Provide the [X, Y] coordinate of the cell's center where the given text is located.  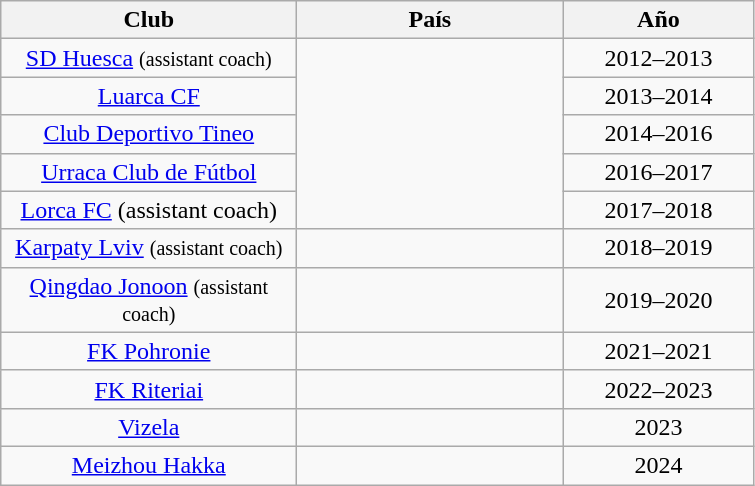
2024 [658, 465]
2019–2020 [658, 300]
País [430, 20]
Año [658, 20]
2017–2018 [658, 210]
Club [149, 20]
Urraca Club de Fútbol [149, 172]
Lorca FC (assistant coach) [149, 210]
2014–2016 [658, 134]
Club Deportivo Tineo [149, 134]
FK Pohronie [149, 351]
Qingdao Jonoon (assistant coach) [149, 300]
2018–2019 [658, 248]
Karpaty Lviv (assistant coach) [149, 248]
Vizela [149, 427]
Meizhou Hakka [149, 465]
2012–2013 [658, 58]
2022–2023 [658, 389]
2023 [658, 427]
FK Riteriai [149, 389]
2021–2021 [658, 351]
SD Huesca (assistant coach) [149, 58]
Luarca CF [149, 96]
2013–2014 [658, 96]
2016–2017 [658, 172]
